Output the [X, Y] coordinate of the center of the cell containing the given text.  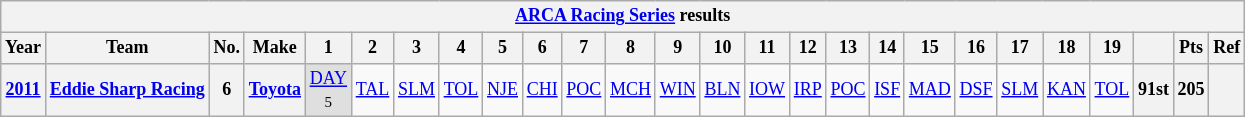
Toyota [274, 90]
11 [768, 48]
WIN [678, 90]
DAY5 [328, 90]
7 [584, 48]
Ref [1227, 48]
18 [1067, 48]
13 [848, 48]
NJE [503, 90]
No. [226, 48]
IOW [768, 90]
2 [372, 48]
Eddie Sharp Racing [127, 90]
15 [930, 48]
IRP [808, 90]
KAN [1067, 90]
19 [1112, 48]
17 [1020, 48]
Pts [1191, 48]
CHI [542, 90]
14 [888, 48]
16 [976, 48]
1 [328, 48]
9 [678, 48]
205 [1191, 90]
ARCA Racing Series results [623, 16]
2011 [24, 90]
MCH [631, 90]
MAD [930, 90]
Year [24, 48]
ISF [888, 90]
TAL [372, 90]
8 [631, 48]
4 [460, 48]
Team [127, 48]
DSF [976, 90]
91st [1154, 90]
BLN [722, 90]
Make [274, 48]
12 [808, 48]
3 [417, 48]
5 [503, 48]
10 [722, 48]
